For the text-containing cell, return its midpoint in (x, y) coordinate format. 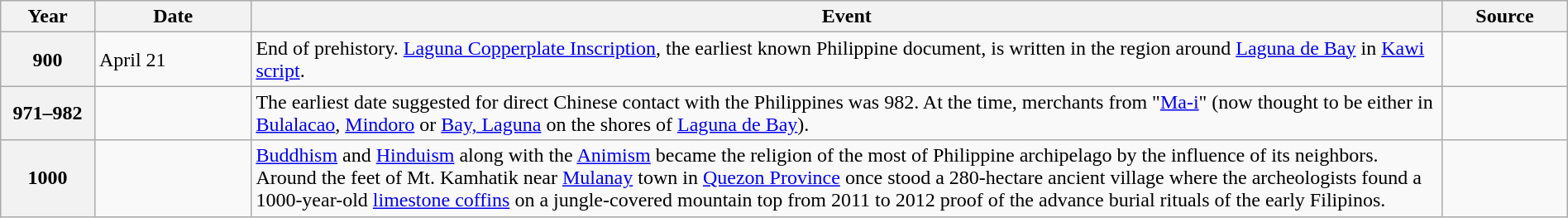
971–982 (48, 113)
Year (48, 17)
April 21 (172, 60)
1000 (48, 178)
Date (172, 17)
Event (847, 17)
Source (1505, 17)
900 (48, 60)
